From the cell containing the given text, extract its center point as (x, y) coordinate. 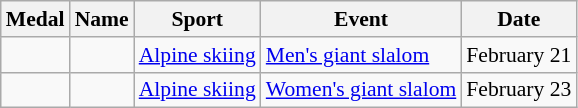
Event (362, 19)
Men's giant slalom (362, 55)
February 21 (518, 55)
Medal (36, 19)
Name (102, 19)
February 23 (518, 90)
Sport (198, 19)
Date (518, 19)
Women's giant slalom (362, 90)
